Detect which cell encompasses the target text, then output its [X, Y] center coordinate. 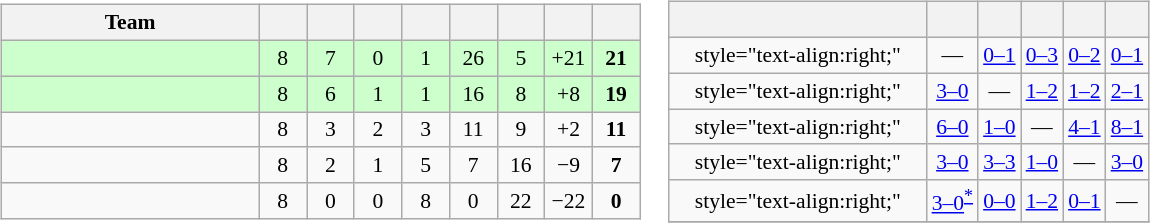
0–3 [1042, 55]
3–3 [1000, 162]
4–1 [1084, 127]
3–0* [953, 200]
+2 [569, 130]
−9 [569, 165]
0–0 [1000, 200]
0–2 [1084, 55]
6 [330, 94]
26 [473, 58]
Team [130, 23]
21 [616, 58]
8–1 [1128, 127]
6–0 [953, 127]
19 [616, 94]
9 [521, 130]
+21 [569, 58]
2–1 [1128, 91]
−22 [569, 201]
+8 [569, 94]
22 [521, 201]
